Detect which cell encompasses the target text, then output its [X, Y] center coordinate. 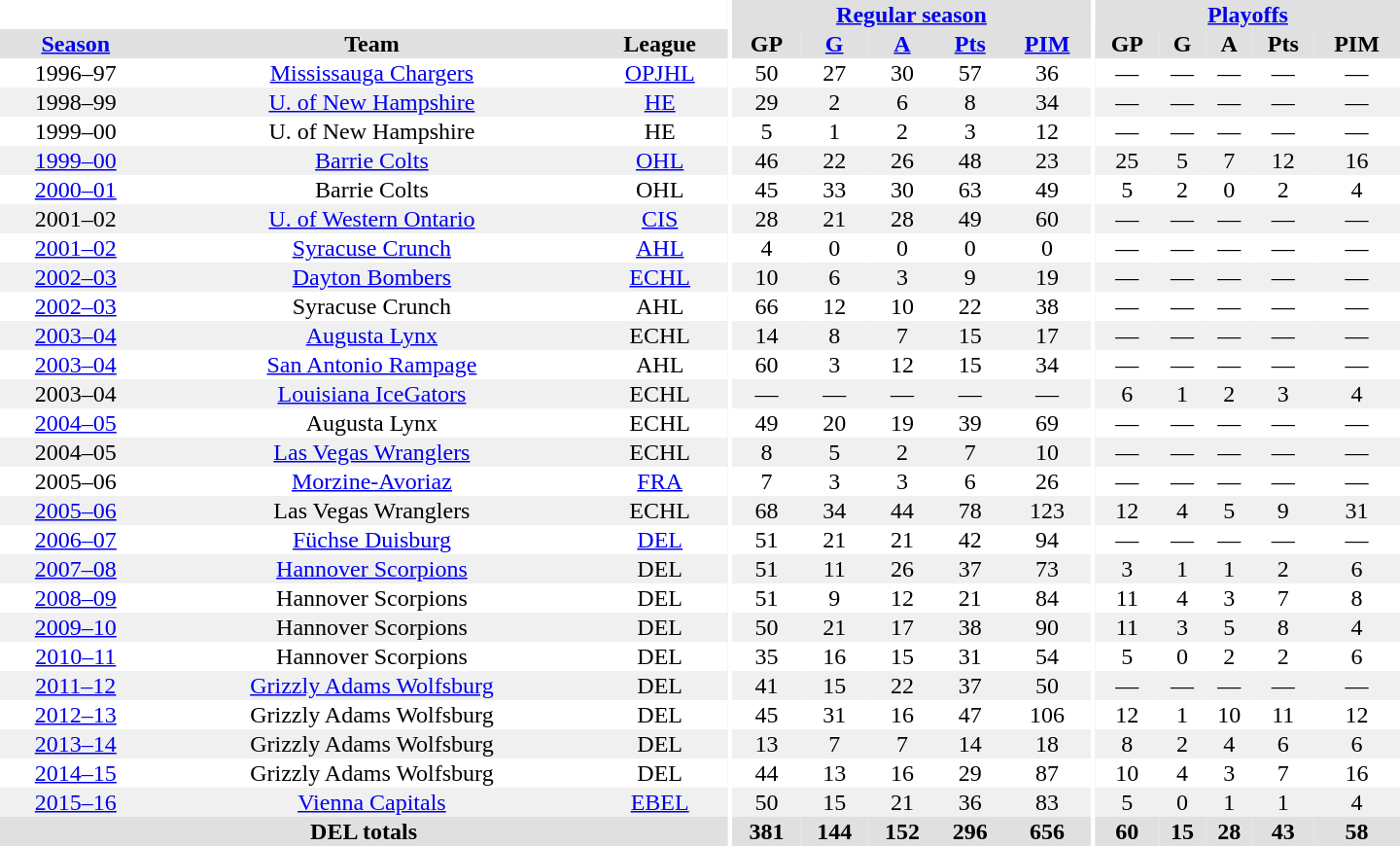
48 [970, 160]
57 [970, 73]
27 [834, 73]
23 [1048, 160]
25 [1128, 160]
1996–97 [76, 73]
CIS [659, 219]
90 [1048, 627]
Playoffs [1248, 15]
78 [970, 511]
San Antonio Rampage [372, 365]
OPJHL [659, 73]
2011–12 [76, 686]
Füchse Duisburg [372, 540]
Mississauga Chargers [372, 73]
152 [902, 831]
2014–15 [76, 773]
Regular season [912, 15]
DEL totals [364, 831]
123 [1048, 511]
106 [1048, 715]
2007–08 [76, 569]
87 [1048, 773]
42 [970, 540]
League [659, 44]
47 [970, 715]
68 [767, 511]
Dayton Bombers [372, 277]
41 [767, 686]
20 [834, 423]
FRA [659, 481]
94 [1048, 540]
1998–99 [76, 102]
Louisiana IceGators [372, 394]
Season [76, 44]
69 [1048, 423]
381 [767, 831]
2009–10 [76, 627]
33 [834, 190]
Team [372, 44]
EBEL [659, 802]
39 [970, 423]
U. of Western Ontario [372, 219]
144 [834, 831]
46 [767, 160]
2015–16 [76, 802]
Morzine-Avoriaz [372, 481]
2006–07 [76, 540]
2008–09 [76, 598]
2000–01 [76, 190]
Vienna Capitals [372, 802]
43 [1283, 831]
2013–14 [76, 744]
35 [767, 656]
2010–11 [76, 656]
656 [1048, 831]
66 [767, 306]
2012–13 [76, 715]
73 [1048, 569]
63 [970, 190]
83 [1048, 802]
58 [1357, 831]
18 [1048, 744]
84 [1048, 598]
54 [1048, 656]
296 [970, 831]
